Return [x, y] of the center of cell containing provided text 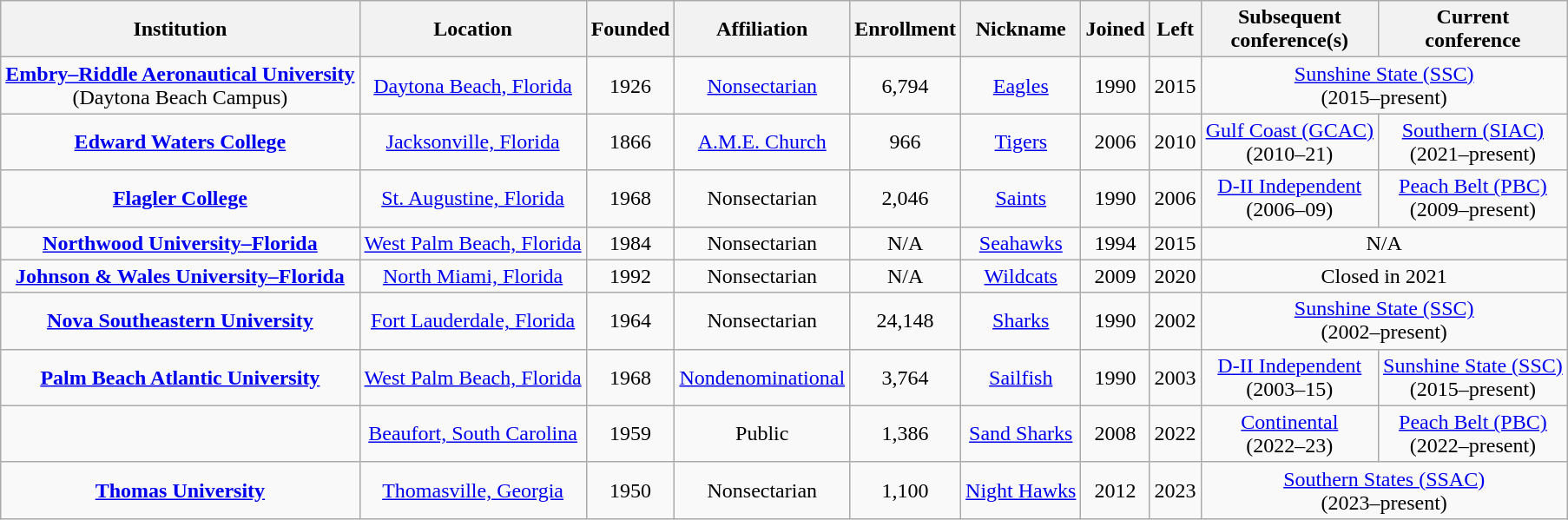
Saints [1021, 198]
Northwood University–Florida [181, 243]
1950 [630, 490]
Subsequentconference(s) [1289, 30]
Seahawks [1021, 243]
Thomas University [181, 490]
Location [472, 30]
Flagler College [181, 198]
Thomasville, Georgia [472, 490]
24,148 [906, 321]
D-II Independent(2003–15) [1289, 377]
2003 [1176, 377]
Southern States (SSAC)(2023–present) [1384, 490]
966 [906, 142]
2009 [1115, 276]
Affiliation [762, 30]
Left [1176, 30]
6,794 [906, 85]
St. Augustine, Florida [472, 198]
1994 [1115, 243]
2,046 [906, 198]
Johnson & Wales University–Florida [181, 276]
A.M.E. Church [762, 142]
Wildcats [1021, 276]
Institution [181, 30]
2020 [1176, 276]
Sailfish [1021, 377]
D-II Independent(2006–09) [1289, 198]
Joined [1115, 30]
2010 [1176, 142]
Nickname [1021, 30]
Edward Waters College [181, 142]
2022 [1176, 434]
2002 [1176, 321]
Sand Sharks [1021, 434]
Peach Belt (PBC)(2022–present) [1473, 434]
Founded [630, 30]
Enrollment [906, 30]
1984 [630, 243]
1992 [630, 276]
Public [762, 434]
Beaufort, South Carolina [472, 434]
North Miami, Florida [472, 276]
Nova Southeastern University [181, 321]
Closed in 2021 [1384, 276]
Sunshine State (SSC)(2002–present) [1384, 321]
Sharks [1021, 321]
Night Hawks [1021, 490]
2012 [1115, 490]
Peach Belt (PBC)(2009–present) [1473, 198]
Tigers [1021, 142]
Gulf Coast (GCAC)(2010–21) [1289, 142]
Currentconference [1473, 30]
2008 [1115, 434]
1926 [630, 85]
1,100 [906, 490]
1,386 [906, 434]
Southern (SIAC)(2021–present) [1473, 142]
1866 [630, 142]
Daytona Beach, Florida [472, 85]
Fort Lauderdale, Florida [472, 321]
3,764 [906, 377]
1959 [630, 434]
Nondenominational [762, 377]
Eagles [1021, 85]
Embry–Riddle Aeronautical University(Daytona Beach Campus) [181, 85]
1964 [630, 321]
Continental(2022–23) [1289, 434]
Jacksonville, Florida [472, 142]
Palm Beach Atlantic University [181, 377]
2023 [1176, 490]
